Search for the cell housing the specified text and yield its [x, y] center coordinate. 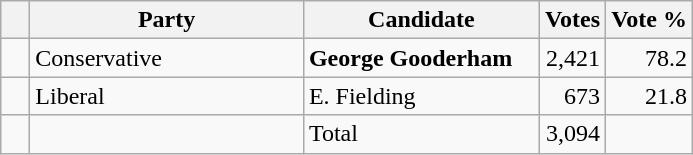
Votes [572, 20]
Vote % [650, 20]
2,421 [572, 58]
Liberal [167, 96]
78.2 [650, 58]
Conservative [167, 58]
Total [421, 134]
George Gooderham [421, 58]
E. Fielding [421, 96]
21.8 [650, 96]
Party [167, 20]
3,094 [572, 134]
Candidate [421, 20]
673 [572, 96]
